From the cell containing the given text, extract its center point as [x, y] coordinate. 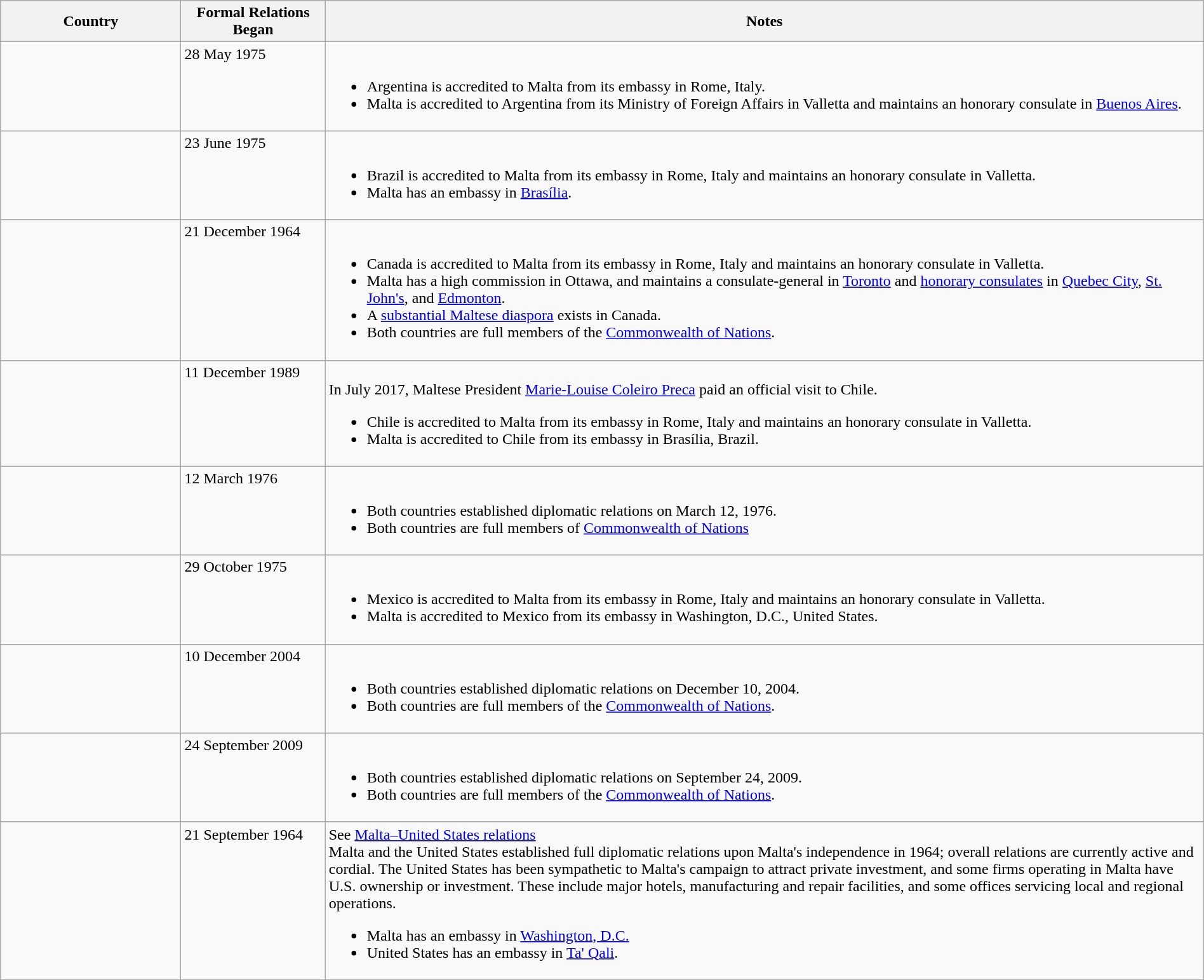
Both countries established diplomatic relations on March 12, 1976.Both countries are full members of Commonwealth of Nations [765, 511]
24 September 2009 [253, 777]
10 December 2004 [253, 688]
Country [91, 22]
12 March 1976 [253, 511]
23 June 1975 [253, 175]
28 May 1975 [253, 86]
Both countries established diplomatic relations on September 24, 2009.Both countries are full members of the Commonwealth of Nations. [765, 777]
Both countries established diplomatic relations on December 10, 2004.Both countries are full members of the Commonwealth of Nations. [765, 688]
Notes [765, 22]
29 October 1975 [253, 600]
11 December 1989 [253, 413]
21 September 1964 [253, 901]
21 December 1964 [253, 290]
Formal Relations Began [253, 22]
Brazil is accredited to Malta from its embassy in Rome, Italy and maintains an honorary consulate in Valletta.Malta has an embassy in Brasília. [765, 175]
